Identify which cell holds the provided text, then report its [X, Y] central coordinate. 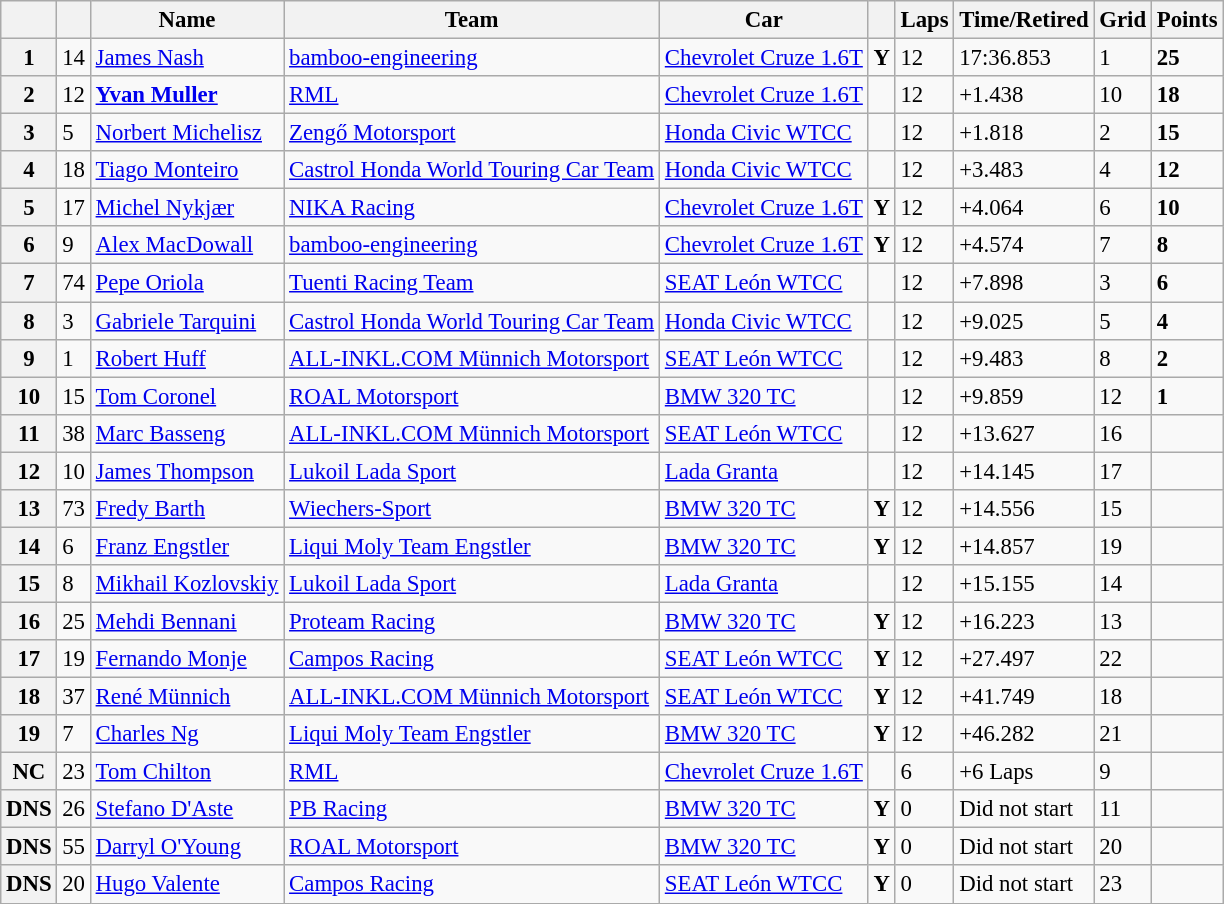
+9.483 [1024, 358]
Hugo Valente [186, 885]
+14.145 [1024, 471]
Stefano D'Aste [186, 809]
Grid [1122, 20]
+41.749 [1024, 697]
Team [472, 20]
PB Racing [472, 809]
+3.483 [1024, 170]
+14.857 [1024, 546]
Fernando Monje [186, 659]
Wiechers-Sport [472, 509]
Tom Chilton [186, 772]
Time/Retired [1024, 20]
Tuenti Racing Team [472, 283]
21 [1122, 734]
73 [74, 509]
Zengő Motorsport [472, 133]
Pepe Oriola [186, 283]
Fredy Barth [186, 509]
+9.025 [1024, 321]
Points [1186, 20]
+4.064 [1024, 208]
NIKA Racing [472, 208]
+1.818 [1024, 133]
55 [74, 847]
Proteam Racing [472, 621]
+4.574 [1024, 245]
Alex MacDowall [186, 245]
Mikhail Kozlovskiy [186, 584]
37 [74, 697]
Marc Basseng [186, 433]
Robert Huff [186, 358]
Mehdi Bennani [186, 621]
74 [74, 283]
+13.627 [1024, 433]
22 [1122, 659]
26 [74, 809]
James Thompson [186, 471]
Gabriele Tarquini [186, 321]
Michel Nykjær [186, 208]
+16.223 [1024, 621]
Darryl O'Young [186, 847]
+1.438 [1024, 95]
+46.282 [1024, 734]
38 [74, 433]
+6 Laps [1024, 772]
+15.155 [1024, 584]
+27.497 [1024, 659]
Name [186, 20]
+7.898 [1024, 283]
Tom Coronel [186, 396]
James Nash [186, 58]
+14.556 [1024, 509]
Charles Ng [186, 734]
+9.859 [1024, 396]
Norbert Michelisz [186, 133]
17:36.853 [1024, 58]
Car [764, 20]
René Münnich [186, 697]
Tiago Monteiro [186, 170]
NC [29, 772]
Laps [924, 20]
Franz Engstler [186, 546]
Yvan Muller [186, 95]
